Detect which cell encompasses the target text, then output its (x, y) center coordinate. 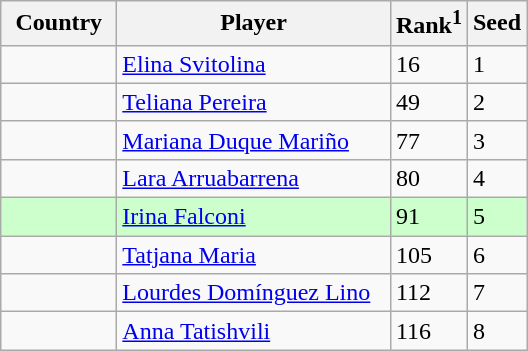
Seed (496, 24)
Teliana Pereira (254, 102)
Anna Tatishvili (254, 331)
80 (428, 178)
116 (428, 331)
7 (496, 293)
Lara Arruabarrena (254, 178)
Lourdes Domínguez Lino (254, 293)
Tatjana Maria (254, 255)
77 (428, 140)
16 (428, 64)
8 (496, 331)
Country (59, 24)
4 (496, 178)
Mariana Duque Mariño (254, 140)
6 (496, 255)
105 (428, 255)
91 (428, 217)
5 (496, 217)
3 (496, 140)
1 (496, 64)
Elina Svitolina (254, 64)
Irina Falconi (254, 217)
Player (254, 24)
Rank1 (428, 24)
49 (428, 102)
2 (496, 102)
112 (428, 293)
